Extract the [x, y] coordinate from the center of the cell holding the provided text.  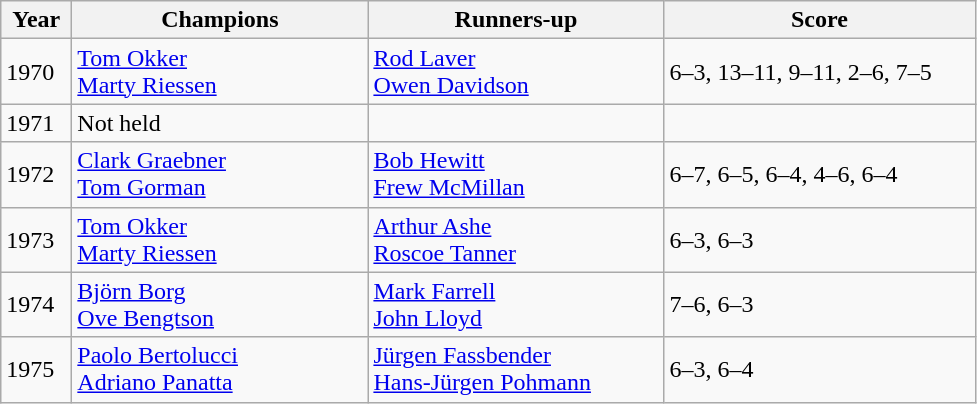
Rod Laver Owen Davidson [516, 72]
Not held [220, 123]
1972 [36, 174]
1975 [36, 370]
Score [820, 20]
Bob Hewitt Frew McMillan [516, 174]
Runners-up [516, 20]
Year [36, 20]
Mark Farrell John Lloyd [516, 304]
1971 [36, 123]
6–3, 13–11, 9–11, 2–6, 7–5 [820, 72]
1974 [36, 304]
6–7, 6–5, 6–4, 4–6, 6–4 [820, 174]
Paolo Bertolucci Adriano Panatta [220, 370]
Jürgen Fassbender Hans-Jürgen Pohmann [516, 370]
1970 [36, 72]
7–6, 6–3 [820, 304]
Champions [220, 20]
1973 [36, 240]
6–3, 6–3 [820, 240]
6–3, 6–4 [820, 370]
Björn Borg Ove Bengtson [220, 304]
Clark Graebner Tom Gorman [220, 174]
Arthur Ashe Roscoe Tanner [516, 240]
